Extract the (x, y) coordinate from the center of the cell holding the provided text.  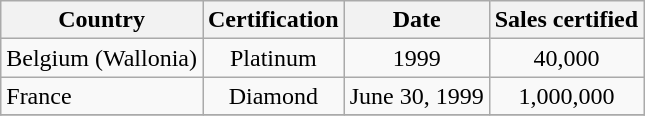
1,000,000 (566, 96)
Date (416, 20)
Certification (273, 20)
Sales certified (566, 20)
1999 (416, 58)
Belgium (Wallonia) (102, 58)
France (102, 96)
40,000 (566, 58)
Platinum (273, 58)
June 30, 1999 (416, 96)
Diamond (273, 96)
Country (102, 20)
